Identify which cell holds the provided text, then report its [x, y] central coordinate. 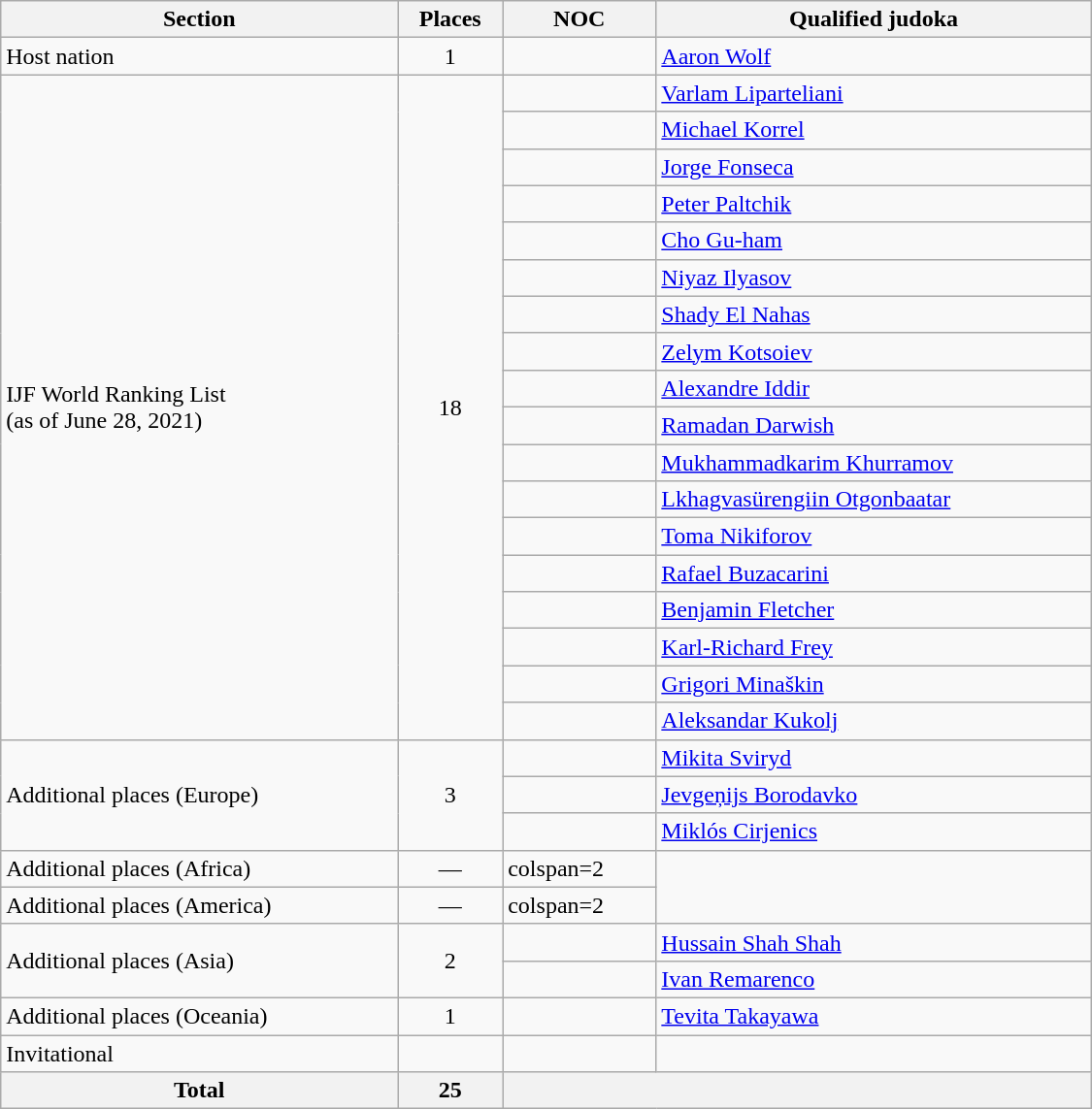
Additional places (Asia) [200, 961]
Ramadan Darwish [874, 425]
Total [200, 1091]
IJF World Ranking List(as of June 28, 2021) [200, 408]
Jevgeņijs Borodavko [874, 795]
Aaron Wolf [874, 56]
18 [450, 408]
Mukhammadkarim Khurramov [874, 463]
Tevita Takayawa [874, 1016]
Mikita Sviryd [874, 758]
Section [200, 19]
Hussain Shah Shah [874, 942]
3 [450, 795]
Places [450, 19]
Ivan Remarenco [874, 979]
Niyaz Ilyasov [874, 277]
Qualified judoka [874, 19]
Peter Paltchik [874, 204]
Benjamin Fletcher [874, 610]
Alexandre Iddir [874, 388]
2 [450, 961]
25 [450, 1091]
Grigori Minaškin [874, 684]
Additional places (Europe) [200, 795]
Shady El Nahas [874, 314]
Lkhagvasürengiin Otgonbaatar [874, 500]
Cho Gu-ham [874, 241]
Invitational [200, 1053]
Miklós Cirjenics [874, 832]
Zelym Kotsoiev [874, 351]
Additional places (Africa) [200, 868]
Toma Nikiforov [874, 537]
Additional places (Oceania) [200, 1016]
Aleksandar Kukolj [874, 721]
Host nation [200, 56]
Karl-Richard Frey [874, 647]
Additional places (America) [200, 905]
Varlam Liparteliani [874, 93]
NOC [579, 19]
Michael Korrel [874, 130]
Jorge Fonseca [874, 167]
Rafael Buzacarini [874, 573]
